Scan for the cell matching the given text and deliver its [x, y] coordinate at center. 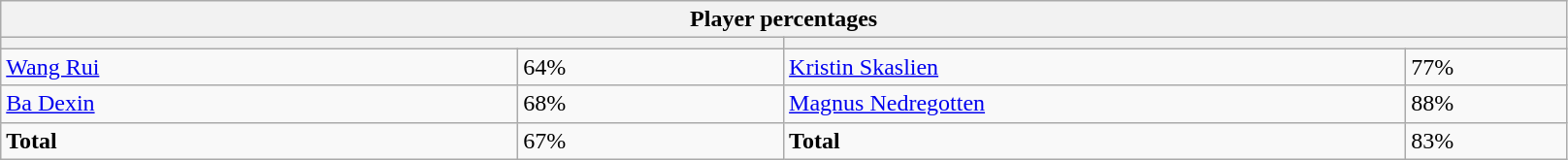
Magnus Nedregotten [1094, 104]
Kristin Skaslien [1094, 67]
Player percentages [784, 19]
88% [1486, 104]
67% [651, 141]
83% [1486, 141]
Ba Dexin [260, 104]
64% [651, 67]
77% [1486, 67]
68% [651, 104]
Wang Rui [260, 67]
